Locate the cell with the specified text and output its (x, y) center coordinate. 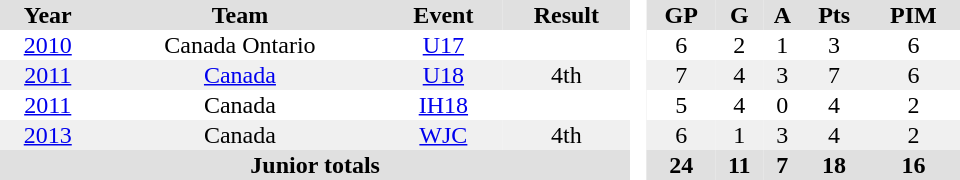
Junior totals (315, 165)
IH18 (443, 105)
WJC (443, 135)
2013 (48, 135)
G (739, 15)
Canada Ontario (240, 45)
16 (914, 165)
Pts (834, 15)
A (782, 15)
Result (566, 15)
U18 (443, 75)
18 (834, 165)
GP (681, 15)
11 (739, 165)
5 (681, 105)
PIM (914, 15)
U17 (443, 45)
Team (240, 15)
24 (681, 165)
0 (782, 105)
Event (443, 15)
Year (48, 15)
2010 (48, 45)
